Pinpoint the cell where the given text exists, returning its [X, Y] midpoint coordinate. 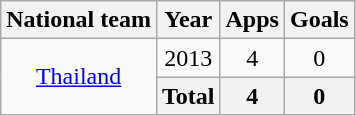
2013 [188, 58]
Goals [319, 20]
Total [188, 96]
National team [79, 20]
Thailand [79, 77]
Year [188, 20]
Apps [252, 20]
